Determine the [X, Y] coordinate at the center of the cell enclosing the given text.  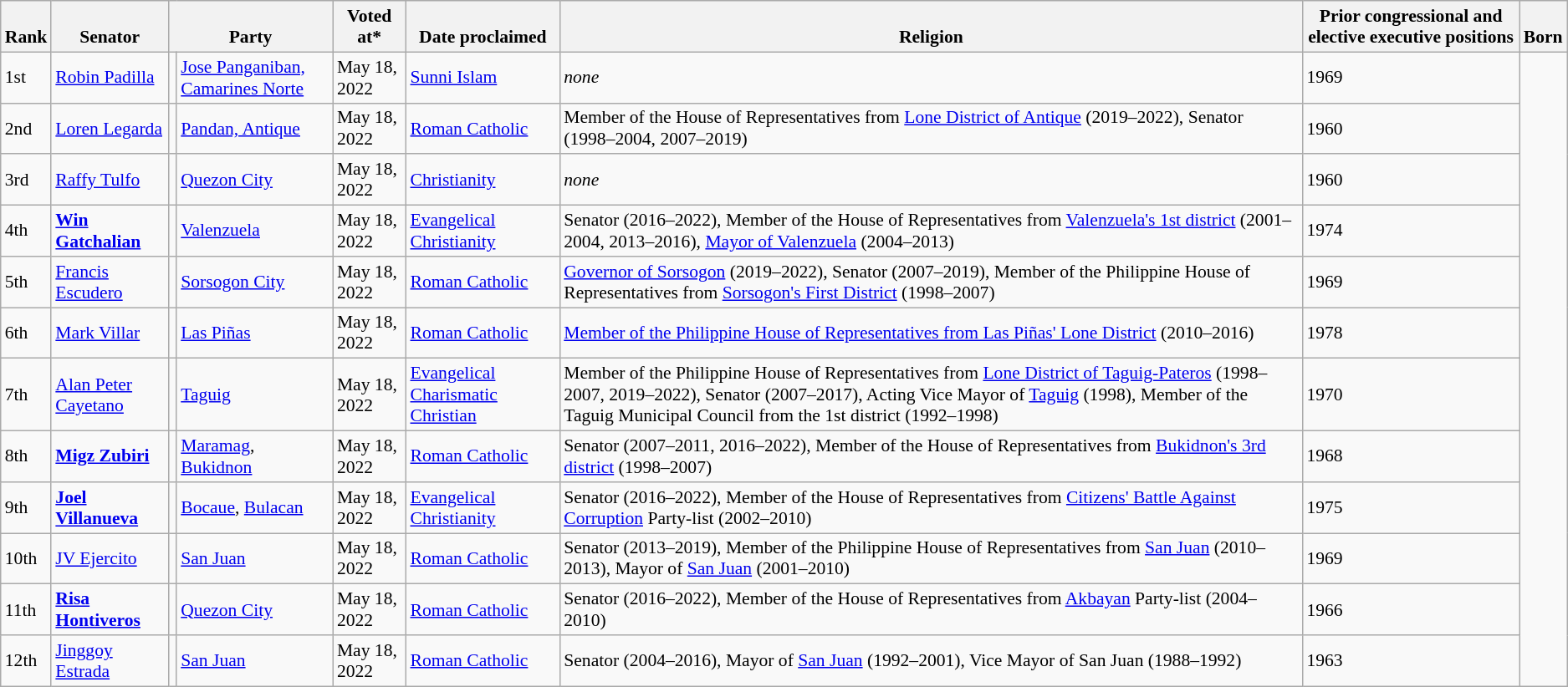
Francis Escudero [110, 282]
Governor of Sorsogon (2019–2022), Senator (2007–2019), Member of the Philippine House of Representatives from Sorsogon's First District (1998–2007) [931, 282]
1978 [1410, 333]
Born [1544, 27]
Mark Villar [110, 333]
4th [27, 231]
Pandan, Antique [254, 129]
Migz Zubiri [110, 456]
Bocaue, Bulacan [254, 508]
1963 [1410, 660]
Sorsogon City [254, 282]
Christianity [483, 181]
6th [27, 333]
Valenzuela [254, 231]
Alan Peter Cayetano [110, 394]
Senator (2013–2019), Member of the Philippine House of Representatives from San Juan (2010–2013), Mayor of San Juan (2001–2010) [931, 558]
10th [27, 558]
Voted at* [370, 27]
8th [27, 456]
Jose Panganiban, Camarines Norte [254, 77]
Party [251, 27]
Member of the Philippine House of Representatives from Las Piñas' Lone District (2010–2016) [931, 333]
Loren Legarda [110, 129]
9th [27, 508]
1966 [1410, 610]
Taguig [254, 394]
Date proclaimed [483, 27]
Prior congressional and elective executive positions [1410, 27]
11th [27, 610]
3rd [27, 181]
Senator (2007–2011, 2016–2022), Member of the House of Representatives from Bukidnon's 3rd district (1998–2007) [931, 456]
1968 [1410, 456]
Win Gatchalian [110, 231]
Senator (2016–2022), Member of the House of Representatives from Citizens' Battle Against Corruption Party-list (2002–2010) [931, 508]
Las Piñas [254, 333]
Raffy Tulfo [110, 181]
Senator (2004–2016), Mayor of San Juan (1992–2001), Vice Mayor of San Juan (1988–1992) [931, 660]
7th [27, 394]
Risa Hontiveros [110, 610]
2nd [27, 129]
Jinggoy Estrada [110, 660]
Religion [931, 27]
Senator (2016–2022), Member of the House of Representatives from Akbayan Party-list (2004–2010) [931, 610]
12th [27, 660]
Senator [110, 27]
1975 [1410, 508]
Member of the House of Representatives from Lone District of Antique (2019–2022), Senator (1998–2004, 2007–2019) [931, 129]
5th [27, 282]
1970 [1410, 394]
Senator (2016–2022), Member of the House of Representatives from Valenzuela's 1st district (2001–2004, 2013–2016), Mayor of Valenzuela (2004–2013) [931, 231]
Sunni Islam [483, 77]
Joel Villanueva [110, 508]
1974 [1410, 231]
Evangelical Charismatic Christian [483, 394]
Rank [27, 27]
JV Ejercito [110, 558]
Maramag, Bukidnon [254, 456]
1st [27, 77]
Robin Padilla [110, 77]
